Find where the given text appears and provide that cell's center as (X, Y) coordinate. 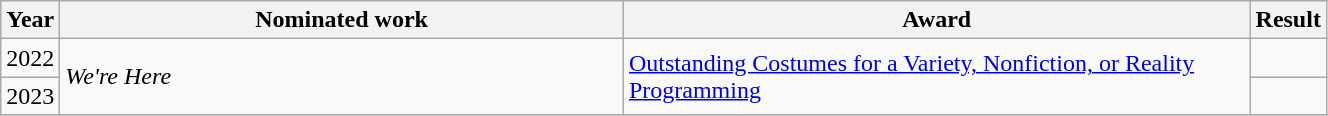
2023 (30, 96)
2022 (30, 58)
Year (30, 20)
Award (936, 20)
Outstanding Costumes for a Variety, Nonfiction, or Reality Programming (936, 77)
Result (1288, 20)
Nominated work (342, 20)
We're Here (342, 77)
